Scan for the cell matching the given text and deliver its [x, y] coordinate at center. 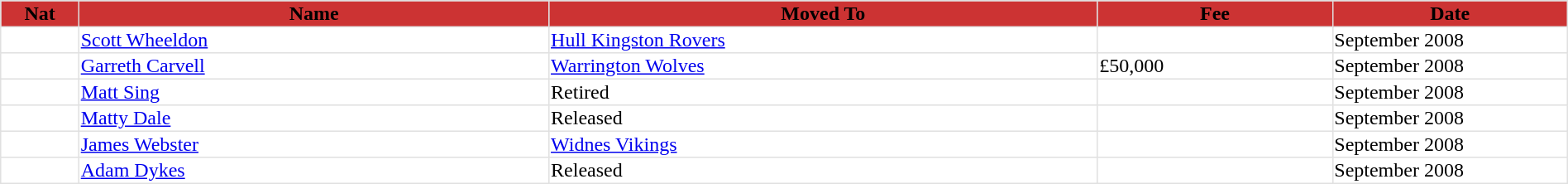
Adam Dykes [313, 171]
Hull Kingston Rovers [824, 40]
£50,000 [1215, 66]
Retired [824, 92]
Warrington Wolves [824, 66]
Name [313, 14]
Moved To [824, 14]
Date [1450, 14]
Nat [40, 14]
Fee [1215, 14]
Matt Sing [313, 92]
Scott Wheeldon [313, 40]
Matty Dale [313, 119]
Widnes Vikings [824, 144]
James Webster [313, 144]
Garreth Carvell [313, 66]
